Identify which cell holds the provided text, then report its [X, Y] central coordinate. 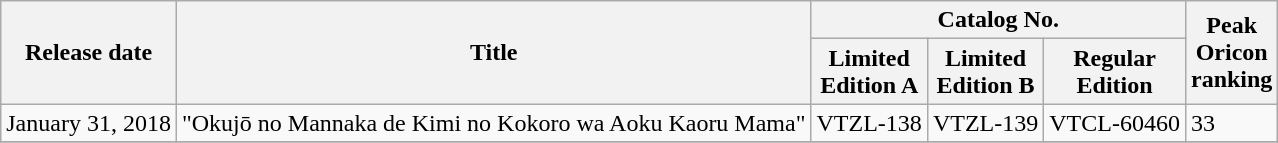
VTZL-138 [869, 123]
"Okujō no Mannaka de Kimi no Kokoro wa Aoku Kaoru Mama" [494, 123]
LimitedEdition B [985, 72]
VTCL-60460 [1115, 123]
January 31, 2018 [89, 123]
Catalog No. [998, 20]
PeakOriconranking [1231, 52]
33 [1231, 123]
RegularEdition [1115, 72]
VTZL-139 [985, 123]
Release date [89, 52]
LimitedEdition A [869, 72]
Title [494, 52]
